Pinpoint the cell where the given text exists, returning its [x, y] midpoint coordinate. 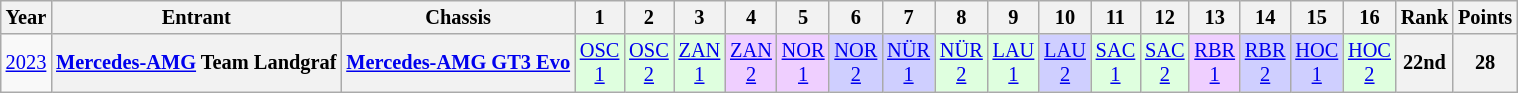
Points [1485, 17]
LAU2 [1065, 63]
HOC2 [1370, 63]
NÜR1 [908, 63]
HOC1 [1316, 63]
7 [908, 17]
11 [1116, 17]
SAC2 [1164, 63]
8 [962, 17]
4 [751, 17]
2 [648, 17]
13 [1214, 17]
16 [1370, 17]
6 [856, 17]
22nd [1424, 63]
15 [1316, 17]
Mercedes-AMG Team Landgraf [196, 63]
SAC1 [1116, 63]
5 [804, 17]
ZAN2 [751, 63]
9 [1014, 17]
RBR1 [1214, 63]
10 [1065, 17]
NOR1 [804, 63]
2023 [26, 63]
12 [1164, 17]
NOR2 [856, 63]
OSC1 [600, 63]
28 [1485, 63]
Entrant [196, 17]
1 [600, 17]
14 [1265, 17]
Mercedes-AMG GT3 Evo [458, 63]
Chassis [458, 17]
OSC2 [648, 63]
RBR2 [1265, 63]
3 [700, 17]
LAU1 [1014, 63]
Year [26, 17]
Rank [1424, 17]
NÜR2 [962, 63]
ZAN1 [700, 63]
